For the text-containing cell, return its midpoint in (X, Y) coordinate format. 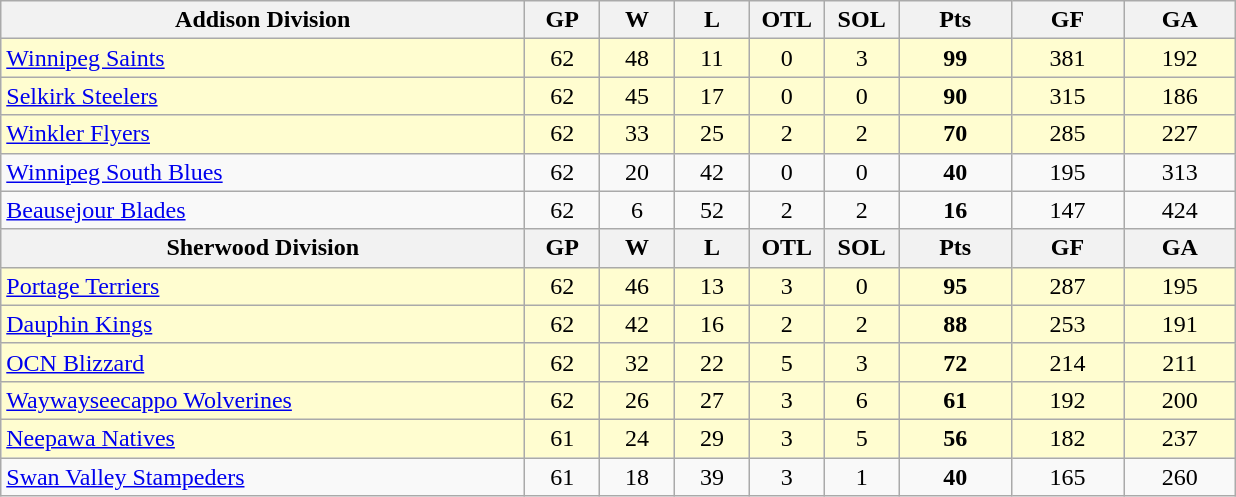
Winnipeg Saints (263, 58)
11 (712, 58)
260 (1180, 477)
200 (1180, 400)
18 (638, 477)
Sherwood Division (263, 248)
Winnipeg South Blues (263, 172)
24 (638, 438)
191 (1180, 324)
95 (955, 286)
88 (955, 324)
39 (712, 477)
381 (1067, 58)
29 (712, 438)
Swan Valley Stampeders (263, 477)
227 (1180, 134)
99 (955, 58)
Dauphin Kings (263, 324)
27 (712, 400)
182 (1067, 438)
48 (638, 58)
Portage Terriers (263, 286)
285 (1067, 134)
424 (1180, 210)
315 (1067, 96)
1 (862, 477)
20 (638, 172)
72 (955, 362)
70 (955, 134)
56 (955, 438)
Beausejour Blades (263, 210)
Waywayseecappo Wolverines (263, 400)
17 (712, 96)
147 (1067, 210)
90 (955, 96)
32 (638, 362)
Neepawa Natives (263, 438)
165 (1067, 477)
287 (1067, 286)
22 (712, 362)
Selkirk Steelers (263, 96)
211 (1180, 362)
46 (638, 286)
186 (1180, 96)
25 (712, 134)
237 (1180, 438)
Addison Division (263, 20)
313 (1180, 172)
253 (1067, 324)
33 (638, 134)
45 (638, 96)
214 (1067, 362)
OCN Blizzard (263, 362)
52 (712, 210)
13 (712, 286)
Winkler Flyers (263, 134)
26 (638, 400)
